Capture the cell that displays the provided text and extract its (X, Y) central coordinate. 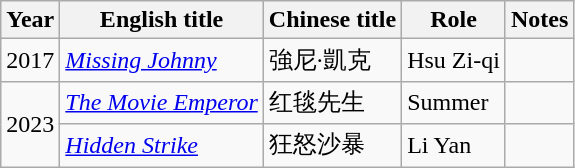
Role (454, 20)
红毯先生 (332, 102)
Notes (539, 20)
English title (162, 20)
The Movie Emperor (162, 102)
Chinese title (332, 20)
Hidden Strike (162, 146)
Year (30, 20)
強尼·凱克 (332, 60)
Summer (454, 102)
2023 (30, 124)
Missing Johnny (162, 60)
Hsu Zi-qi (454, 60)
2017 (30, 60)
Li Yan (454, 146)
狂怒沙暴 (332, 146)
